Return [X, Y] of the center of cell containing provided text 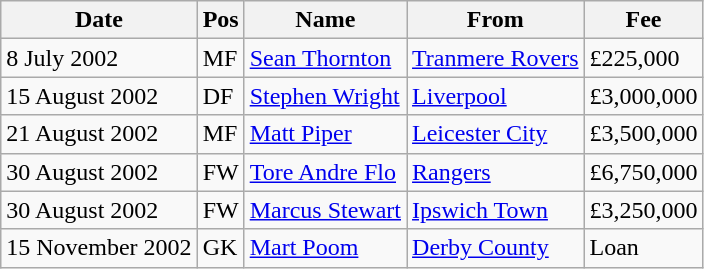
£3,000,000 [644, 96]
Marcus Stewart [325, 210]
Mart Poom [325, 248]
Matt Piper [325, 134]
Tranmere Rovers [496, 58]
DF [220, 96]
£6,750,000 [644, 172]
£225,000 [644, 58]
Pos [220, 20]
From [496, 20]
15 August 2002 [99, 96]
Rangers [496, 172]
Liverpool [496, 96]
£3,250,000 [644, 210]
£3,500,000 [644, 134]
Date [99, 20]
Loan [644, 248]
21 August 2002 [99, 134]
Fee [644, 20]
15 November 2002 [99, 248]
Sean Thornton [325, 58]
Stephen Wright [325, 96]
Leicester City [496, 134]
Ipswich Town [496, 210]
8 July 2002 [99, 58]
Name [325, 20]
Derby County [496, 248]
Tore Andre Flo [325, 172]
GK [220, 248]
